Determine the [X, Y] coordinate at the center of the cell enclosing the given text.  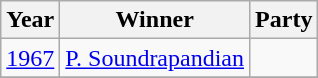
1967 [30, 58]
Year [30, 20]
P. Soundrapandian [155, 58]
Party [284, 20]
Winner [155, 20]
